Pinpoint the cell where the given text exists, returning its (x, y) midpoint coordinate. 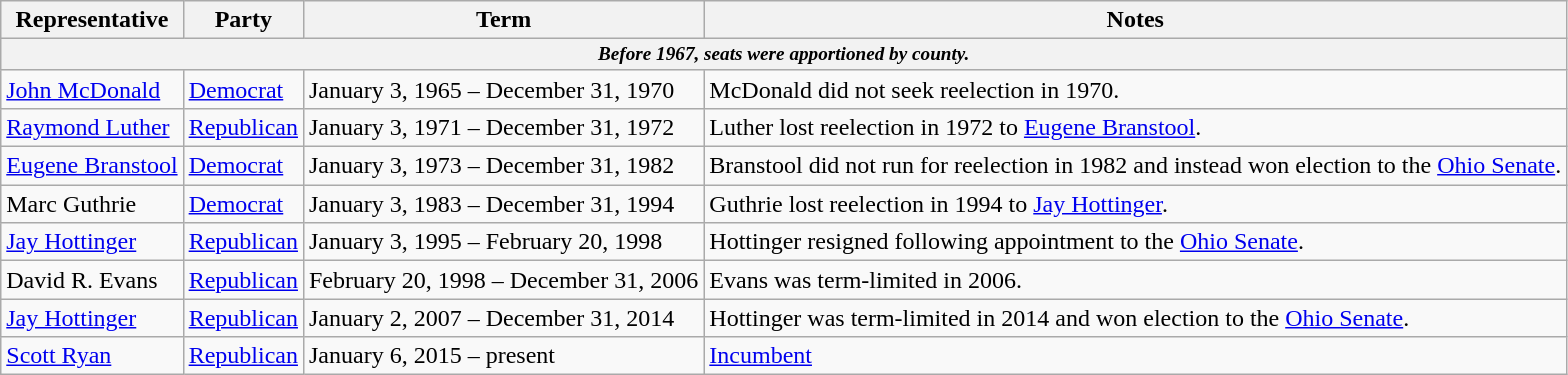
January 3, 1995 – February 20, 1998 (503, 242)
Hottinger resigned following appointment to the Ohio Senate. (1136, 242)
Guthrie lost reelection in 1994 to Jay Hottinger. (1136, 204)
Eugene Branstool (92, 166)
Evans was term-limited in 2006. (1136, 280)
January 6, 2015 – present (503, 356)
February 20, 1998 – December 31, 2006 (503, 280)
Branstool did not run for reelection in 1982 and instead won election to the Ohio Senate. (1136, 166)
Scott Ryan (92, 356)
Representative (92, 20)
Party (243, 20)
Hottinger was term-limited in 2014 and won election to the Ohio Senate. (1136, 318)
Raymond Luther (92, 128)
McDonald did not seek reelection in 1970. (1136, 89)
Term (503, 20)
Before 1967, seats were apportioned by county. (784, 55)
David R. Evans (92, 280)
Luther lost reelection in 1972 to Eugene Branstool. (1136, 128)
January 3, 1973 – December 31, 1982 (503, 166)
Notes (1136, 20)
January 3, 1983 – December 31, 1994 (503, 204)
January 3, 1971 – December 31, 1972 (503, 128)
January 3, 1965 – December 31, 1970 (503, 89)
Incumbent (1136, 356)
January 2, 2007 – December 31, 2014 (503, 318)
John McDonald (92, 89)
Marc Guthrie (92, 204)
